Identify which cell holds the provided text, then report its [x, y] central coordinate. 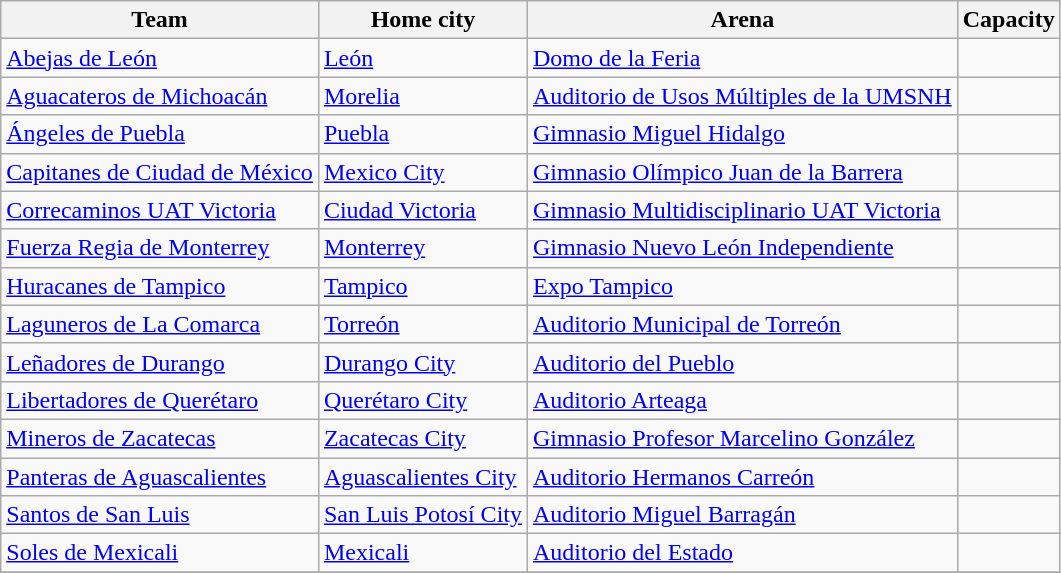
Soles de Mexicali [160, 553]
Auditorio Miguel Barragán [743, 515]
Aguacateros de Michoacán [160, 96]
Domo de la Feria [743, 58]
Home city [422, 20]
Morelia [422, 96]
Libertadores de Querétaro [160, 400]
Mexicali [422, 553]
Capitanes de Ciudad de México [160, 172]
San Luis Potosí City [422, 515]
Tampico [422, 286]
Monterrey [422, 248]
Correcaminos UAT Victoria [160, 210]
Puebla [422, 134]
Huracanes de Tampico [160, 286]
Auditorio Arteaga [743, 400]
Fuerza Regia de Monterrey [160, 248]
Mineros de Zacatecas [160, 438]
Zacatecas City [422, 438]
Auditorio Hermanos Carreón [743, 477]
Aguascalientes City [422, 477]
Torreón [422, 324]
Mexico City [422, 172]
Gimnasio Profesor Marcelino González [743, 438]
Ángeles de Puebla [160, 134]
Team [160, 20]
Auditorio del Pueblo [743, 362]
Gimnasio Miguel Hidalgo [743, 134]
Auditorio Municipal de Torreón [743, 324]
Capacity [1008, 20]
Querétaro City [422, 400]
Panteras de Aguascalientes [160, 477]
Gimnasio Olímpico Juan de la Barrera [743, 172]
Gimnasio Multidisciplinario UAT Victoria [743, 210]
Gimnasio Nuevo León Independiente [743, 248]
Auditorio de Usos Múltiples de la UMSNH [743, 96]
Arena [743, 20]
Auditorio del Estado [743, 553]
Leñadores de Durango [160, 362]
Expo Tampico [743, 286]
Ciudad Victoria [422, 210]
Abejas de León [160, 58]
León [422, 58]
Durango City [422, 362]
Santos de San Luis [160, 515]
Laguneros de La Comarca [160, 324]
